Find where the given text appears and provide that cell's center as (X, Y) coordinate. 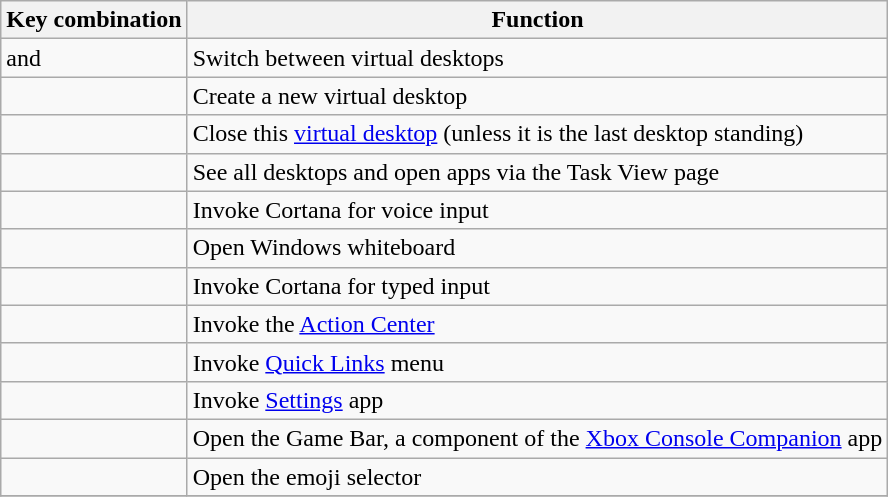
Open Windows whiteboard (538, 248)
Function (538, 20)
Invoke Quick Links menu (538, 362)
and (94, 58)
Open the emoji selector (538, 477)
See all desktops and open apps via the Task View page (538, 172)
Switch between virtual desktops (538, 58)
Create a new virtual desktop (538, 96)
Invoke Cortana for voice input (538, 210)
Invoke the Action Center (538, 324)
Close this virtual desktop (unless it is the last desktop standing) (538, 134)
Invoke Cortana for typed input (538, 286)
Open the Game Bar, a component of the Xbox Console Companion app (538, 438)
Invoke Settings app (538, 400)
Key combination (94, 20)
